Return the [X, Y] coordinate for the center point of the cell that contains the specified text.  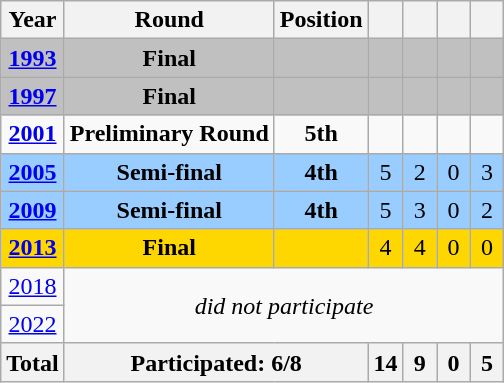
Total [33, 362]
Participated: 6/8 [216, 362]
9 [420, 362]
1993 [33, 58]
Round [169, 20]
5th [321, 134]
2022 [33, 324]
1997 [33, 96]
2009 [33, 210]
2005 [33, 172]
Position [321, 20]
Preliminary Round [169, 134]
2018 [33, 286]
2001 [33, 134]
Year [33, 20]
2013 [33, 248]
14 [386, 362]
did not participate [284, 305]
